Determine the [x, y] coordinate at the center of the cell enclosing the given text.  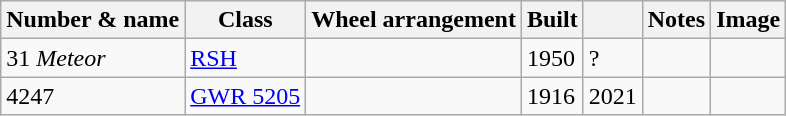
Built [552, 20]
GWR 5205 [246, 96]
Notes [676, 20]
Class [246, 20]
1950 [552, 58]
1916 [552, 96]
RSH [246, 58]
4247 [93, 96]
? [612, 58]
31 Meteor [93, 58]
Image [748, 20]
2021 [612, 96]
Number & name [93, 20]
Wheel arrangement [414, 20]
